Scan for the cell matching the given text and deliver its [X, Y] coordinate at center. 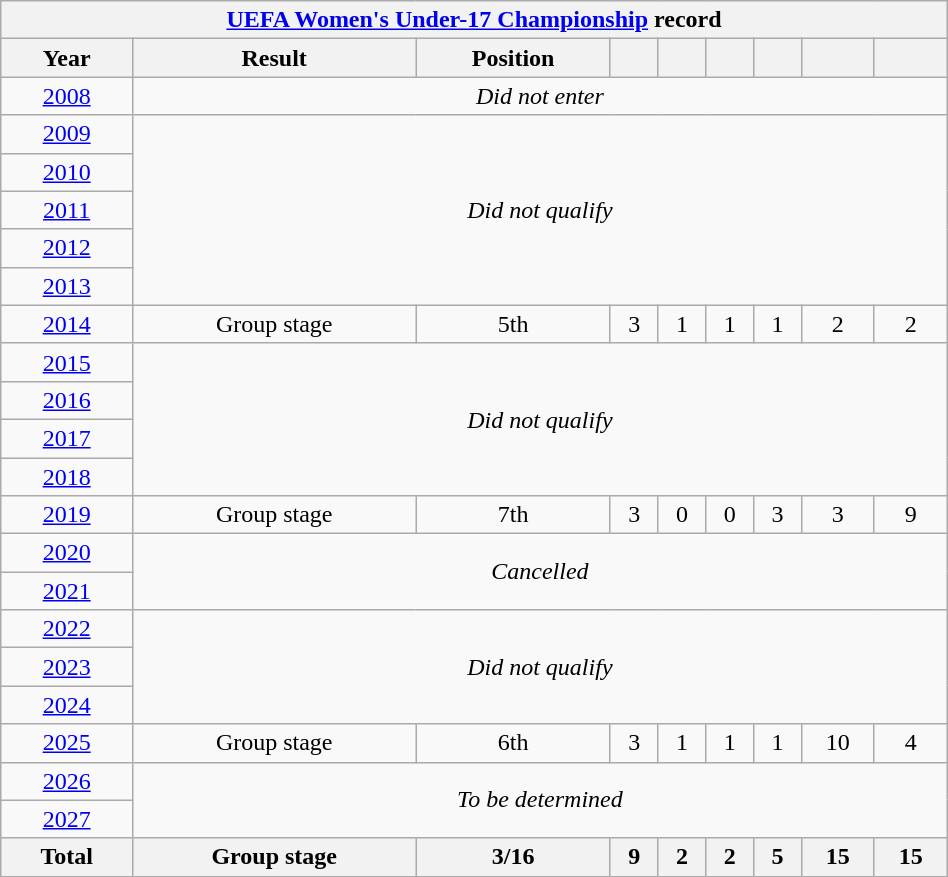
Did not enter [540, 96]
2011 [67, 210]
2024 [67, 705]
2022 [67, 629]
4 [910, 743]
5th [513, 324]
2020 [67, 553]
2025 [67, 743]
2019 [67, 515]
3/16 [513, 857]
Result [274, 58]
7th [513, 515]
To be determined [540, 800]
2018 [67, 477]
2008 [67, 96]
10 [838, 743]
2016 [67, 400]
Total [67, 857]
2021 [67, 591]
Position [513, 58]
Cancelled [540, 572]
2027 [67, 819]
5 [778, 857]
2009 [67, 134]
2023 [67, 667]
2026 [67, 781]
6th [513, 743]
2015 [67, 362]
Year [67, 58]
2012 [67, 248]
2014 [67, 324]
2017 [67, 438]
UEFA Women's Under-17 Championship record [474, 20]
2013 [67, 286]
2010 [67, 172]
